From the cell containing the given text, extract its center point as (X, Y) coordinate. 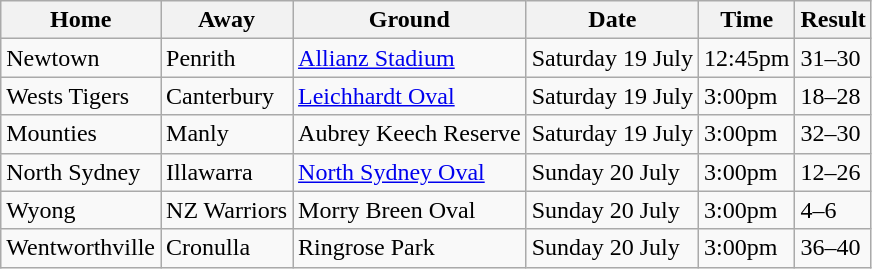
North Sydney Oval (410, 172)
Leichhardt Oval (410, 96)
Mounties (81, 134)
Illawarra (227, 172)
36–40 (833, 248)
18–28 (833, 96)
12–26 (833, 172)
Morry Breen Oval (410, 210)
Result (833, 20)
Canterbury (227, 96)
Home (81, 20)
Wyong (81, 210)
31–30 (833, 58)
Aubrey Keech Reserve (410, 134)
Date (612, 20)
Allianz Stadium (410, 58)
Ringrose Park (410, 248)
Penrith (227, 58)
12:45pm (747, 58)
Ground (410, 20)
Wentworthville (81, 248)
Time (747, 20)
Cronulla (227, 248)
32–30 (833, 134)
4–6 (833, 210)
Newtown (81, 58)
Wests Tigers (81, 96)
North Sydney (81, 172)
Away (227, 20)
NZ Warriors (227, 210)
Manly (227, 134)
